Pinpoint the cell where the given text exists, returning its (X, Y) midpoint coordinate. 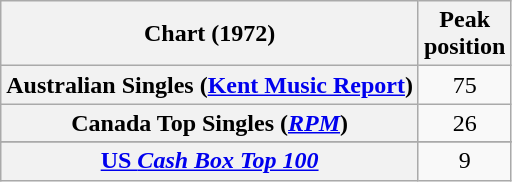
75 (464, 85)
Australian Singles (Kent Music Report) (210, 85)
9 (464, 161)
Peakposition (464, 34)
26 (464, 123)
Chart (1972) (210, 34)
US Cash Box Top 100 (210, 161)
Canada Top Singles (RPM) (210, 123)
